Locate the cell with the specified text and output its (x, y) center coordinate. 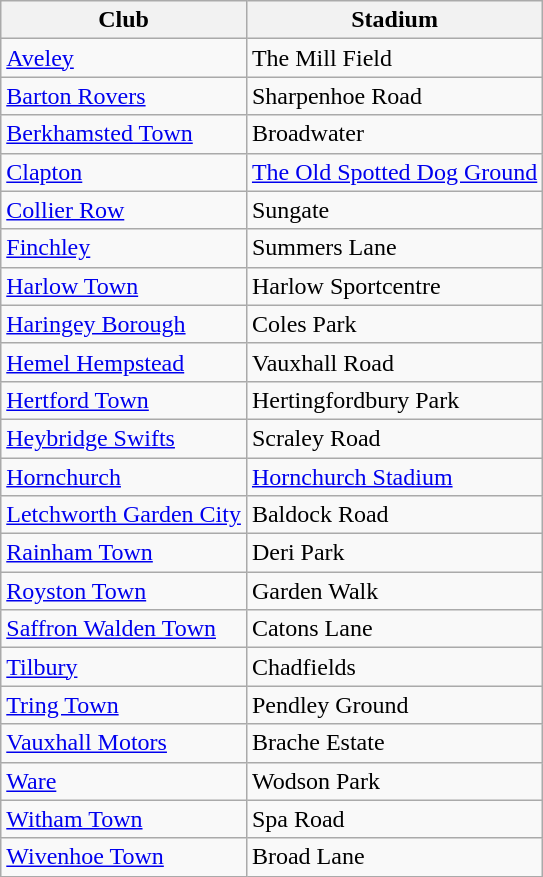
The Mill Field (394, 58)
Broadwater (394, 134)
Brache Estate (394, 743)
Collier Row (124, 210)
Summers Lane (394, 248)
Rainham Town (124, 553)
Ware (124, 781)
Deri Park (394, 553)
Aveley (124, 58)
Broad Lane (394, 857)
Vauxhall Motors (124, 743)
Scraley Road (394, 438)
Royston Town (124, 591)
Stadium (394, 20)
Haringey Borough (124, 324)
Club (124, 20)
Tilbury (124, 667)
Hertingfordbury Park (394, 400)
Clapton (124, 172)
Letchworth Garden City (124, 515)
Catons Lane (394, 629)
Heybridge Swifts (124, 438)
Hornchurch Stadium (394, 477)
Spa Road (394, 819)
Baldock Road (394, 515)
Harlow Town (124, 286)
Saffron Walden Town (124, 629)
Sharpenhoe Road (394, 96)
Berkhamsted Town (124, 134)
Finchley (124, 248)
Hertford Town (124, 400)
Chadfields (394, 667)
Hornchurch (124, 477)
Tring Town (124, 705)
Wodson Park (394, 781)
Pendley Ground (394, 705)
Witham Town (124, 819)
Barton Rovers (124, 96)
Coles Park (394, 324)
Vauxhall Road (394, 362)
Wivenhoe Town (124, 857)
Hemel Hempstead (124, 362)
Sungate (394, 210)
Garden Walk (394, 591)
Harlow Sportcentre (394, 286)
The Old Spotted Dog Ground (394, 172)
